Return (X, Y) of the center of cell containing provided text 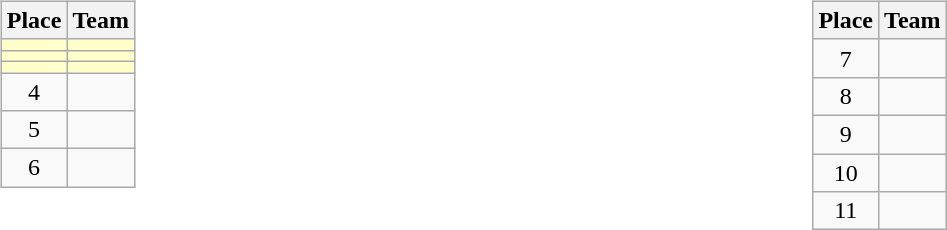
5 (34, 130)
10 (846, 173)
9 (846, 134)
4 (34, 91)
11 (846, 211)
7 (846, 58)
6 (34, 168)
8 (846, 96)
